Capture the cell that displays the provided text and extract its [X, Y] central coordinate. 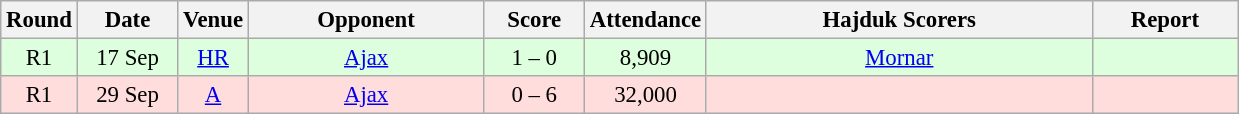
Venue [214, 20]
Round [39, 20]
HR [214, 58]
Attendance [646, 20]
A [214, 95]
8,909 [646, 58]
Opponent [366, 20]
Date [128, 20]
1 – 0 [534, 58]
Score [534, 20]
Report [1165, 20]
Mornar [899, 58]
17 Sep [128, 58]
0 – 6 [534, 95]
Hajduk Scorers [899, 20]
29 Sep [128, 95]
32,000 [646, 95]
